Pinpoint the cell where the given text exists, returning its [X, Y] midpoint coordinate. 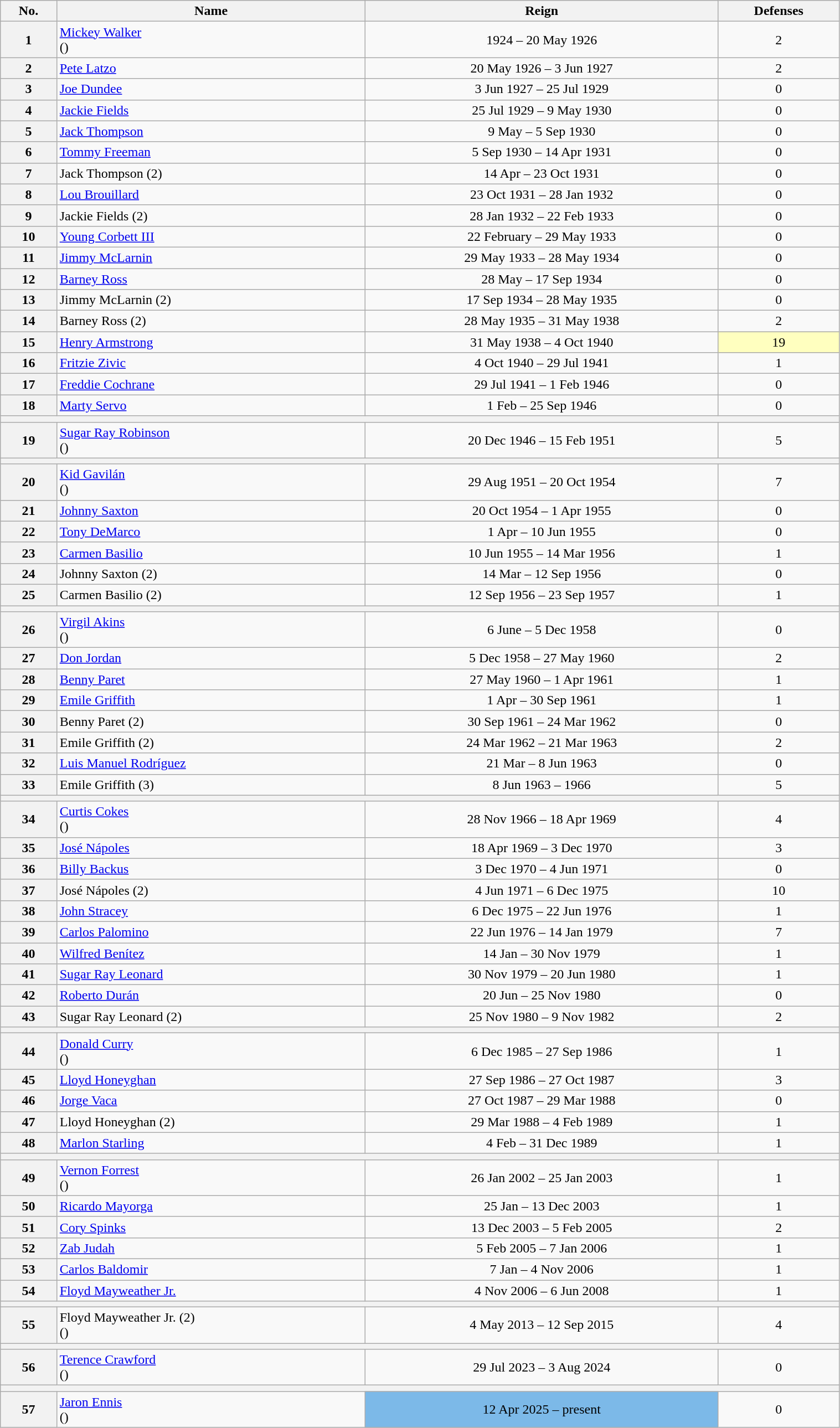
Vernon Forrest() [211, 1177]
1 Feb – 25 Sep 1946 [542, 405]
7 Jan – 4 Nov 2006 [542, 1269]
17 [29, 384]
Sugar Ray Leonard [211, 975]
29 Mar 1988 – 4 Feb 1989 [542, 1122]
Virgil Akins() [211, 630]
29 May 1933 – 28 May 1934 [542, 257]
3 Jun 1927 – 25 Jul 1929 [542, 89]
Zab Judah [211, 1248]
17 Sep 1934 – 28 May 1935 [542, 300]
27 Sep 1986 – 27 Oct 1987 [542, 1080]
Sugar Ray Robinson() [211, 440]
5 Dec 1958 – 27 May 1960 [542, 658]
12 [29, 279]
43 [29, 1017]
31 [29, 743]
16 [29, 363]
25 Nov 1980 – 9 Nov 1982 [542, 1017]
5 Feb 2005 – 7 Jan 2006 [542, 1248]
Barney Ross [211, 279]
Jorge Vaca [211, 1101]
Joe Dundee [211, 89]
Carlos Palomino [211, 932]
20 Oct 1954 – 1 Apr 1955 [542, 511]
Roberto Durán [211, 996]
13 [29, 300]
1924 – 20 May 1926 [542, 40]
4 Feb – 31 Dec 1989 [542, 1143]
24 Mar 1962 – 21 Mar 1963 [542, 743]
29 Aug 1951 – 20 Oct 1954 [542, 482]
20 May 1926 – 3 Jun 1927 [542, 68]
18 [29, 405]
56 [29, 1368]
26 [29, 630]
Lou Brouillard [211, 194]
Johnny Saxton (2) [211, 574]
52 [29, 1248]
48 [29, 1143]
18 Apr 1969 – 3 Dec 1970 [542, 848]
26 Jan 2002 – 25 Jan 2003 [542, 1177]
Curtis Cokes() [211, 819]
4 Jun 1971 – 6 Dec 1975 [542, 890]
Defenses [779, 11]
Jack Thompson (2) [211, 173]
Sugar Ray Leonard (2) [211, 1017]
14 Jan – 30 Nov 1979 [542, 953]
27 [29, 658]
9 May – 5 Sep 1930 [542, 131]
30 Nov 1979 – 20 Jun 1980 [542, 975]
36 [29, 869]
6 Dec 1985 – 27 Sep 1986 [542, 1051]
51 [29, 1227]
Kid Gavilán() [211, 482]
53 [29, 1269]
25 [29, 595]
1 Apr – 10 Jun 1955 [542, 532]
12 Sep 1956 – 23 Sep 1957 [542, 595]
Benny Paret [211, 679]
13 Dec 2003 – 5 Feb 2005 [542, 1227]
25 Jan – 13 Dec 2003 [542, 1206]
30 [29, 721]
Henry Armstrong [211, 342]
Floyd Mayweather Jr. [211, 1291]
8 [29, 194]
4 May 2013 – 12 Sep 2015 [542, 1326]
20 Jun – 25 Nov 1980 [542, 996]
49 [29, 1177]
25 Jul 1929 – 9 May 1930 [542, 110]
Billy Backus [211, 869]
Lloyd Honeyghan [211, 1080]
Johnny Saxton [211, 511]
Tommy Freeman [211, 152]
22 Jun 1976 – 14 Jan 1979 [542, 932]
No. [29, 11]
Wilfred Benítez [211, 953]
Jackie Fields (2) [211, 215]
12 Apr 2025 – present [542, 1410]
Luis Manuel Rodríguez [211, 764]
14 Mar – 12 Sep 1956 [542, 574]
3 Dec 1970 – 4 Jun 1971 [542, 869]
14 Apr – 23 Oct 1931 [542, 173]
41 [29, 975]
38 [29, 911]
27 Oct 1987 – 29 Mar 1988 [542, 1101]
55 [29, 1326]
Fritzie Zivic [211, 363]
32 [29, 764]
Young Corbett III [211, 236]
José Nápoles (2) [211, 890]
33 [29, 785]
1 Apr – 30 Sep 1961 [542, 700]
29 Jul 2023 – 3 Aug 2024 [542, 1368]
44 [29, 1051]
Mickey Walker() [211, 40]
Tony DeMarco [211, 532]
Name [211, 11]
Jackie Fields [211, 110]
27 May 1960 – 1 Apr 1961 [542, 679]
José Nápoles [211, 848]
Freddie Cochrane [211, 384]
Don Jordan [211, 658]
45 [29, 1080]
4 Oct 1940 – 29 Jul 1941 [542, 363]
15 [29, 342]
14 [29, 321]
John Stracey [211, 911]
50 [29, 1206]
22 [29, 532]
Marty Servo [211, 405]
28 May 1935 – 31 May 1938 [542, 321]
46 [29, 1101]
34 [29, 819]
Ricardo Mayorga [211, 1206]
Jack Thompson [211, 131]
Reign [542, 11]
Carmen Basilio [211, 553]
24 [29, 574]
42 [29, 996]
20 Dec 1946 – 15 Feb 1951 [542, 440]
21 [29, 511]
29 [29, 700]
23 Oct 1931 – 28 Jan 1932 [542, 194]
Carlos Baldomir [211, 1269]
23 [29, 553]
21 Mar – 8 Jun 1963 [542, 764]
28 Nov 1966 – 18 Apr 1969 [542, 819]
57 [29, 1410]
22 February – 29 May 1933 [542, 236]
Jaron Ennis() [211, 1410]
47 [29, 1122]
Emile Griffith (3) [211, 785]
10 Jun 1955 – 14 Mar 1956 [542, 553]
39 [29, 932]
Jimmy McLarnin (2) [211, 300]
30 Sep 1961 – 24 Mar 1962 [542, 721]
31 May 1938 – 4 Oct 1940 [542, 342]
11 [29, 257]
6 June – 5 Dec 1958 [542, 630]
Emile Griffith (2) [211, 743]
20 [29, 482]
29 Jul 1941 – 1 Feb 1946 [542, 384]
6 [29, 152]
28 Jan 1932 – 22 Feb 1933 [542, 215]
35 [29, 848]
Benny Paret (2) [211, 721]
8 Jun 1963 – 1966 [542, 785]
Lloyd Honeyghan (2) [211, 1122]
Barney Ross (2) [211, 321]
9 [29, 215]
Jimmy McLarnin [211, 257]
40 [29, 953]
6 Dec 1975 – 22 Jun 1976 [542, 911]
Cory Spinks [211, 1227]
Carmen Basilio (2) [211, 595]
Donald Curry() [211, 1051]
28 [29, 679]
4 Nov 2006 – 6 Jun 2008 [542, 1291]
54 [29, 1291]
Terence Crawford() [211, 1368]
Floyd Mayweather Jr. (2)() [211, 1326]
Pete Latzo [211, 68]
Marlon Starling [211, 1143]
28 May – 17 Sep 1934 [542, 279]
Emile Griffith [211, 700]
37 [29, 890]
5 Sep 1930 – 14 Apr 1931 [542, 152]
